From the cell containing the given text, extract its center point as [x, y] coordinate. 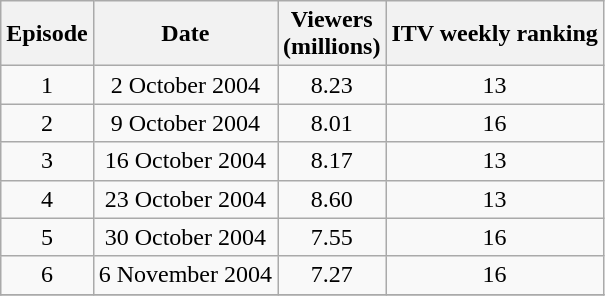
16 October 2004 [185, 161]
8.01 [332, 123]
8.17 [332, 161]
2 October 2004 [185, 85]
6 [47, 275]
2 [47, 123]
Date [185, 34]
7.55 [332, 237]
9 October 2004 [185, 123]
ITV weekly ranking [494, 34]
8.23 [332, 85]
30 October 2004 [185, 237]
1 [47, 85]
3 [47, 161]
7.27 [332, 275]
8.60 [332, 199]
5 [47, 237]
4 [47, 199]
23 October 2004 [185, 199]
6 November 2004 [185, 275]
Episode [47, 34]
Viewers(millions) [332, 34]
